Identify which cell holds the provided text, then report its (x, y) central coordinate. 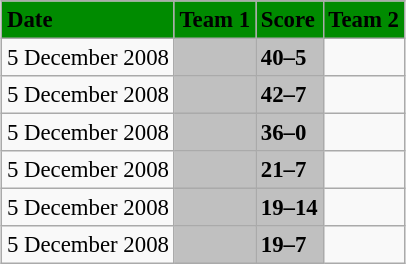
36–0 (290, 133)
Team 1 (214, 20)
21–7 (290, 170)
42–7 (290, 95)
Team 2 (364, 20)
19–14 (290, 208)
19–7 (290, 245)
40–5 (290, 57)
Score (290, 20)
Date (88, 20)
